Find where the given text appears and provide that cell's center as [x, y] coordinate. 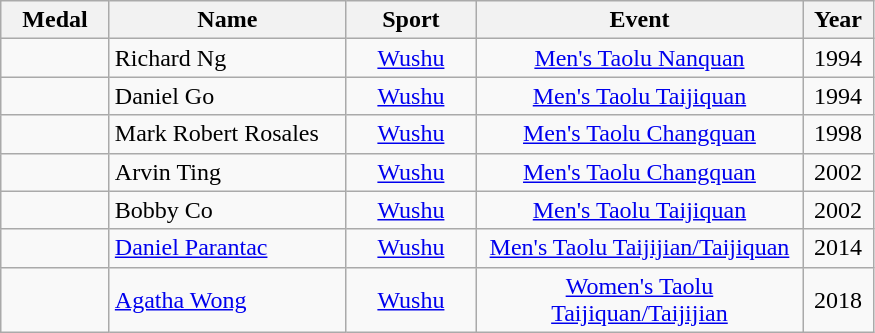
Agatha Wong [227, 300]
Mark Robert Rosales [227, 134]
Men's Taolu Taijijian/Taijiquan [639, 248]
Year [838, 20]
2018 [838, 300]
Men's Taolu Nanquan [639, 58]
Daniel Parantac [227, 248]
Arvin Ting [227, 172]
2014 [838, 248]
Bobby Co [227, 210]
Name [227, 20]
Medal [56, 20]
Richard Ng [227, 58]
Daniel Go [227, 96]
Women's Taolu Taijiquan/Taijijian [639, 300]
1998 [838, 134]
Event [639, 20]
Sport [410, 20]
